Pinpoint the cell where the given text exists, returning its (x, y) midpoint coordinate. 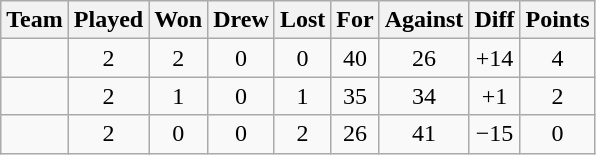
35 (355, 96)
Played (108, 20)
34 (424, 96)
Diff (494, 20)
4 (558, 58)
Against (424, 20)
+1 (494, 96)
40 (355, 58)
Lost (302, 20)
41 (424, 134)
For (355, 20)
+14 (494, 58)
Points (558, 20)
Won (178, 20)
−15 (494, 134)
Drew (242, 20)
Team (35, 20)
